From the cell containing the given text, extract its center point as (x, y) coordinate. 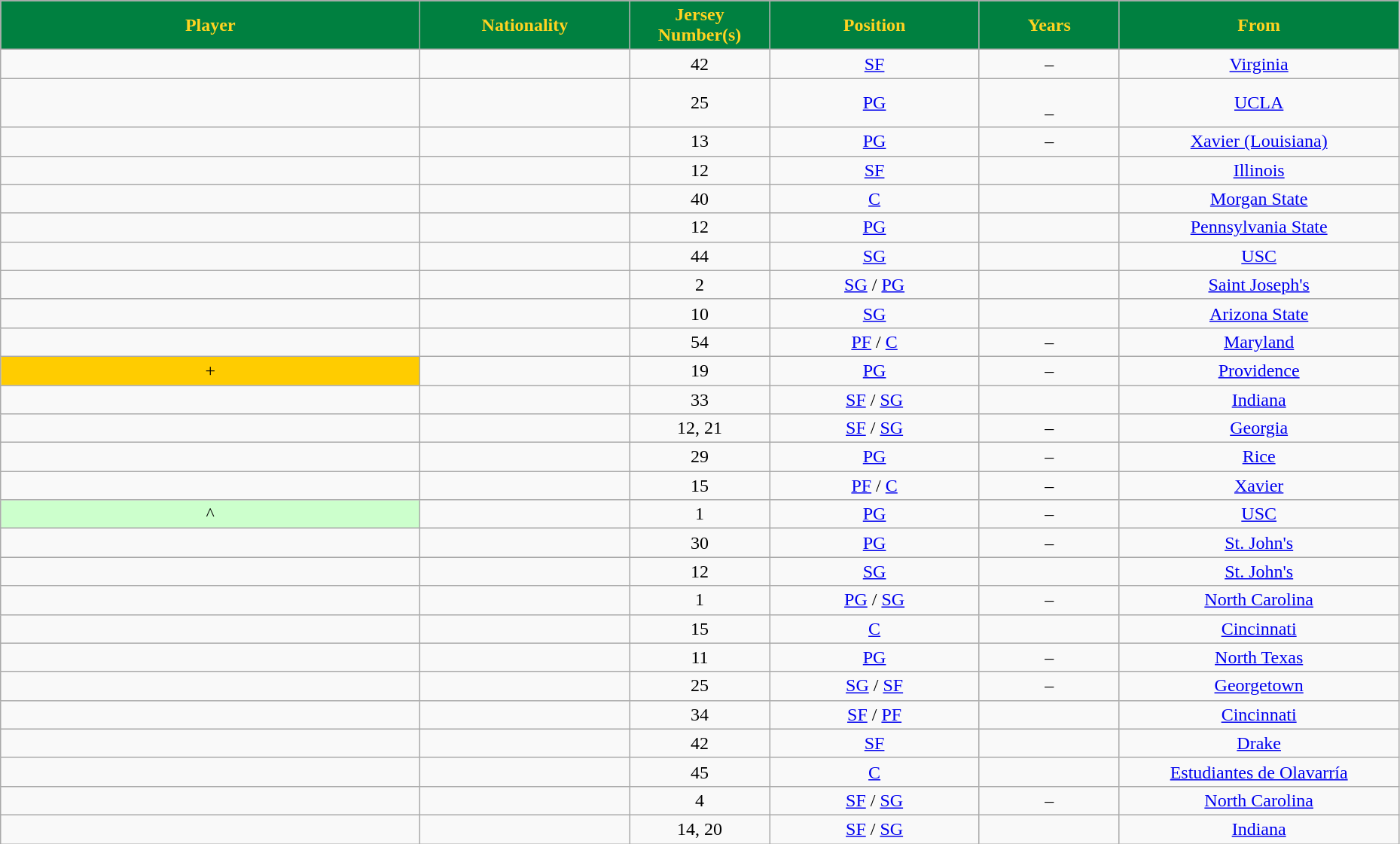
Position (874, 26)
Xavier (1259, 486)
^ (211, 514)
54 (700, 342)
Saint Joseph's (1259, 285)
Georgetown (1259, 686)
Xavier (Louisiana) (1259, 142)
19 (700, 370)
Georgia (1259, 428)
2 (700, 285)
Providence (1259, 370)
45 (700, 772)
Morgan State (1259, 199)
Nationality (525, 26)
SG / SF (874, 686)
12, 21 (700, 428)
Estudiantes de Olavarría (1259, 772)
Pennsylvania State (1259, 227)
29 (700, 457)
Jersey Number(s) (700, 26)
UCLA (1259, 102)
11 (700, 657)
SG / PG (874, 285)
SF / PF (874, 715)
4 (700, 800)
North Texas (1259, 657)
Rice (1259, 457)
Years (1049, 26)
30 (700, 543)
Arizona State (1259, 313)
Maryland (1259, 342)
14, 20 (700, 829)
Virginia (1259, 64)
10 (700, 313)
34 (700, 715)
Player (211, 26)
From (1259, 26)
44 (700, 256)
13 (700, 142)
Illinois (1259, 170)
Drake (1259, 743)
33 (700, 400)
40 (700, 199)
+ (211, 370)
PG / SG (874, 600)
